Return [x, y] of the center of cell containing provided text 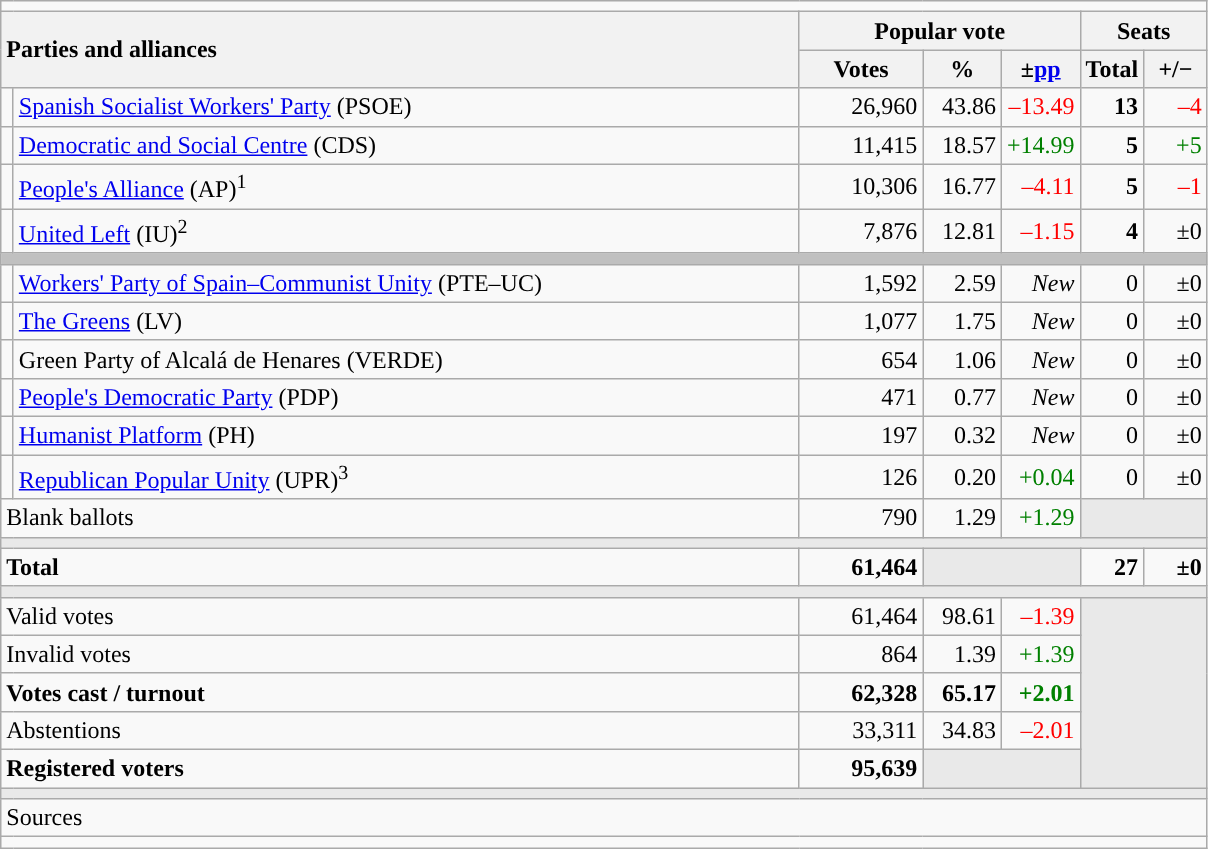
10,306 [861, 186]
1.39 [962, 654]
+/− [1176, 69]
+2.01 [1040, 692]
Abstentions [400, 731]
% [962, 69]
+1.39 [1040, 654]
62,328 [861, 692]
126 [861, 478]
–1.39 [1040, 616]
+1.29 [1040, 518]
United Left (IU)2 [406, 232]
Blank ballots [400, 518]
People's Alliance (AP)1 [406, 186]
Votes [861, 69]
65.17 [962, 692]
+0.04 [1040, 478]
18.57 [962, 145]
Humanist Platform (PH) [406, 435]
7,876 [861, 232]
The Greens (LV) [406, 321]
Spanish Socialist Workers' Party (PSOE) [406, 107]
471 [861, 397]
1,077 [861, 321]
11,415 [861, 145]
1.29 [962, 518]
Popular vote [940, 31]
0.77 [962, 397]
–1.15 [1040, 232]
864 [861, 654]
4 [1112, 232]
Valid votes [400, 616]
Sources [604, 818]
–13.49 [1040, 107]
People's Democratic Party (PDP) [406, 397]
±pp [1040, 69]
98.61 [962, 616]
790 [861, 518]
1.06 [962, 359]
+14.99 [1040, 145]
27 [1112, 567]
26,960 [861, 107]
–2.01 [1040, 731]
95,639 [861, 769]
34.83 [962, 731]
–4.11 [1040, 186]
12.81 [962, 232]
–4 [1176, 107]
Workers' Party of Spain–Communist Unity (PTE–UC) [406, 283]
Parties and alliances [400, 50]
Invalid votes [400, 654]
13 [1112, 107]
654 [861, 359]
0.20 [962, 478]
197 [861, 435]
43.86 [962, 107]
+5 [1176, 145]
1,592 [861, 283]
Democratic and Social Centre (CDS) [406, 145]
Seats [1144, 31]
Votes cast / turnout [400, 692]
0.32 [962, 435]
Green Party of Alcalá de Henares (VERDE) [406, 359]
16.77 [962, 186]
–1 [1176, 186]
33,311 [861, 731]
2.59 [962, 283]
Registered voters [400, 769]
Republican Popular Unity (UPR)3 [406, 478]
1.75 [962, 321]
